Return the (X, Y) coordinate for the center point of the cell that contains the specified text.  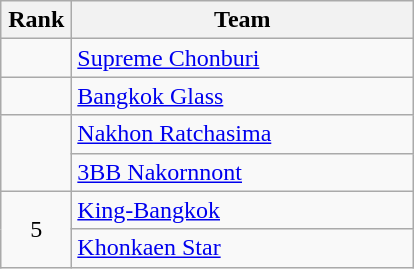
Bangkok Glass (242, 96)
Team (242, 20)
Supreme Chonburi (242, 58)
King-Bangkok (242, 210)
5 (36, 229)
Rank (36, 20)
3BB Nakornnont (242, 172)
Nakhon Ratchasima (242, 134)
Khonkaen Star (242, 248)
